Search for the cell housing the specified text and yield its (X, Y) center coordinate. 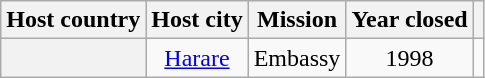
Harare (197, 58)
Year closed (410, 20)
Host country (74, 20)
1998 (410, 58)
Host city (197, 20)
Embassy (297, 58)
Mission (297, 20)
